Locate the cell with the specified text and output its (x, y) center coordinate. 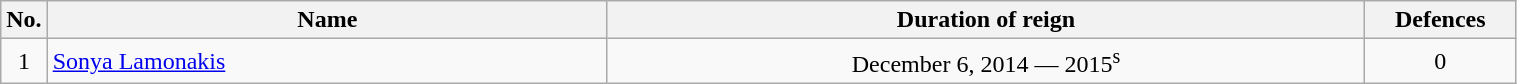
December 6, 2014 — 2015s (986, 62)
0 (1441, 62)
Duration of reign (986, 20)
Name (327, 20)
No. (24, 20)
Defences (1441, 20)
Sonya Lamonakis (327, 62)
1 (24, 62)
